Return [X, Y] of the center of cell containing provided text 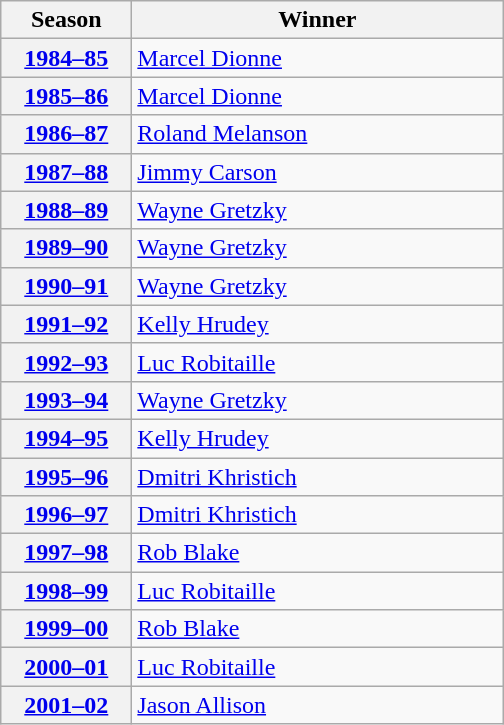
1991–92 [66, 324]
1994–95 [66, 438]
1999–00 [66, 629]
1998–99 [66, 591]
Jimmy Carson [318, 172]
1986–87 [66, 134]
1985–86 [66, 96]
1989–90 [66, 248]
1987–88 [66, 172]
1993–94 [66, 400]
1992–93 [66, 362]
2000–01 [66, 667]
Jason Allison [318, 705]
Winner [318, 20]
1984–85 [66, 58]
1988–89 [66, 210]
1995–96 [66, 477]
Roland Melanson [318, 134]
1990–91 [66, 286]
1996–97 [66, 515]
Season [66, 20]
1997–98 [66, 553]
2001–02 [66, 705]
